Scan for the cell matching the given text and deliver its [x, y] coordinate at center. 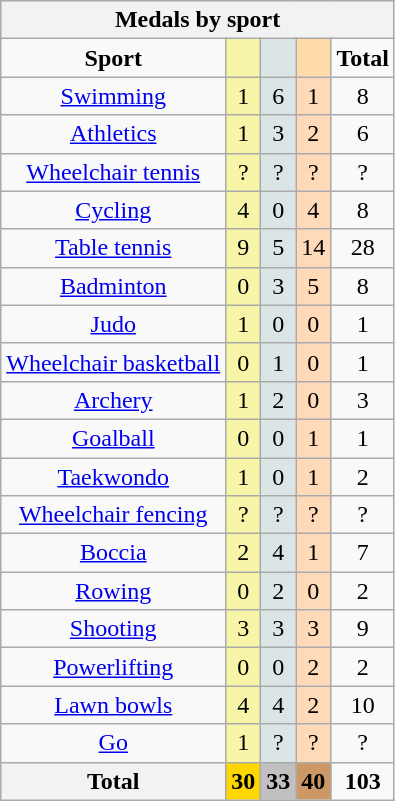
Rowing [114, 591]
Swimming [114, 96]
Wheelchair fencing [114, 515]
30 [244, 781]
14 [314, 248]
10 [363, 705]
Medals by sport [198, 20]
Sport [114, 58]
Badminton [114, 286]
Wheelchair tennis [114, 172]
Powerlifting [114, 667]
33 [278, 781]
Cycling [114, 210]
Wheelchair basketball [114, 362]
Taekwondo [114, 477]
7 [363, 553]
Shooting [114, 629]
Table tennis [114, 248]
Boccia [114, 553]
Lawn bowls [114, 705]
40 [314, 781]
Judo [114, 324]
28 [363, 248]
Goalball [114, 438]
Archery [114, 400]
103 [363, 781]
Go [114, 743]
Athletics [114, 134]
